Search for the cell housing the specified text and yield its [x, y] center coordinate. 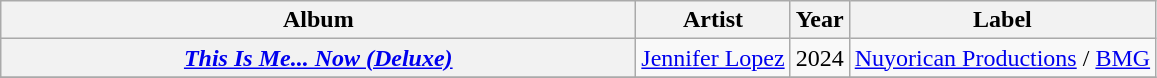
Artist [713, 20]
Jennifer Lopez [713, 58]
Nuyorican Productions / BMG [1002, 58]
Year [820, 20]
Label [1002, 20]
This Is Me... Now (Deluxe) [318, 58]
2024 [820, 58]
Album [318, 20]
